Search for the cell housing the specified text and yield its (x, y) center coordinate. 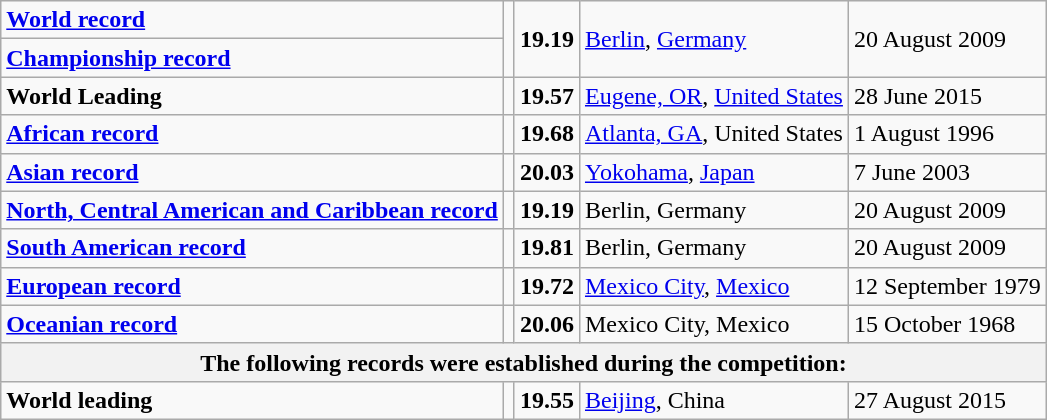
Beijing, China (714, 400)
Asian record (252, 172)
The following records were established during the competition: (524, 362)
World record (252, 20)
1 August 1996 (947, 134)
19.81 (546, 248)
North, Central American and Caribbean record (252, 210)
European record (252, 286)
28 June 2015 (947, 96)
19.72 (546, 286)
Atlanta, GA, United States (714, 134)
7 June 2003 (947, 172)
27 August 2015 (947, 400)
15 October 1968 (947, 324)
19.68 (546, 134)
World leading (252, 400)
South American record (252, 248)
African record (252, 134)
Championship record (252, 58)
20.06 (546, 324)
Yokohama, Japan (714, 172)
Oceanian record (252, 324)
20.03 (546, 172)
19.55 (546, 400)
World Leading (252, 96)
19.57 (546, 96)
12 September 1979 (947, 286)
Eugene, OR, United States (714, 96)
